Provide the (x, y) coordinate of the cell's center where the given text is located.  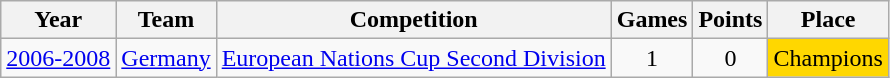
2006-2008 (58, 58)
0 (730, 58)
Team (166, 20)
Champions (828, 58)
Year (58, 20)
Points (730, 20)
1 (652, 58)
Germany (166, 58)
Games (652, 20)
Place (828, 20)
Competition (414, 20)
European Nations Cup Second Division (414, 58)
